Extract the [x, y] coordinate from the center of the cell holding the provided text.  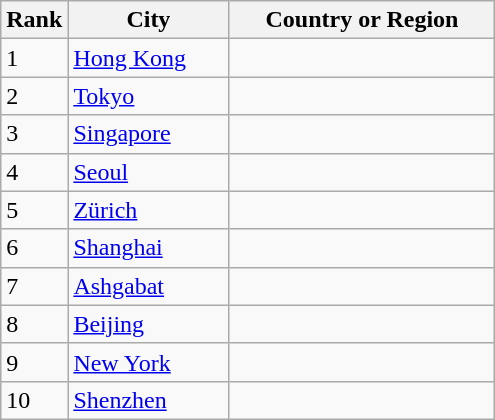
City [148, 20]
Hong Kong [148, 58]
7 [34, 286]
Rank [34, 20]
Shenzhen [148, 400]
Ashgabat [148, 286]
5 [34, 210]
Singapore [148, 134]
Shanghai [148, 248]
Beijing [148, 324]
New York [148, 362]
Tokyo [148, 96]
10 [34, 400]
8 [34, 324]
Country or Region [362, 20]
Seoul [148, 172]
1 [34, 58]
2 [34, 96]
4 [34, 172]
6 [34, 248]
9 [34, 362]
Zürich [148, 210]
3 [34, 134]
